Find where the given text appears and provide that cell's center as [x, y] coordinate. 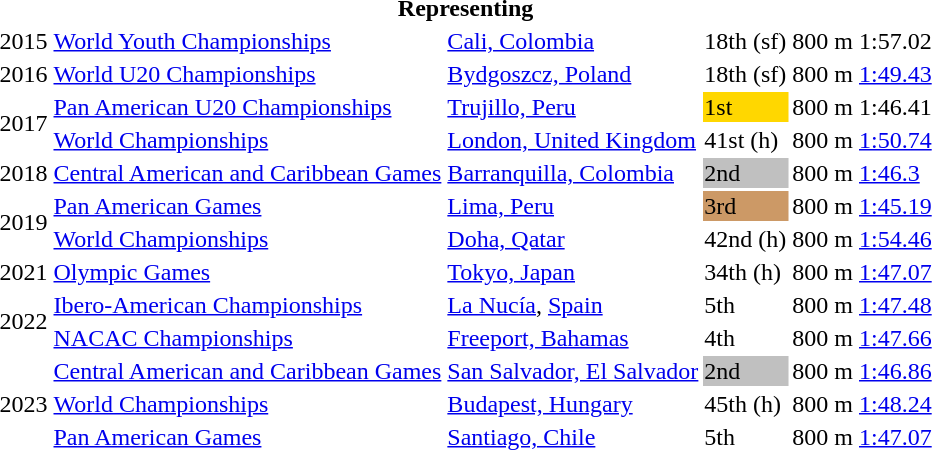
1st [746, 107]
San Salvador, El Salvador [573, 371]
Freeport, Bahamas [573, 338]
World Youth Championships [248, 41]
45th (h) [746, 404]
Ibero-American Championships [248, 305]
Barranquilla, Colombia [573, 173]
Trujillo, Peru [573, 107]
La Nucía, Spain [573, 305]
Tokyo, Japan [573, 272]
London, United Kingdom [573, 140]
Pan American U20 Championships [248, 107]
NACAC Championships [248, 338]
41st (h) [746, 140]
42nd (h) [746, 239]
World U20 Championships [248, 74]
34th (h) [746, 272]
Doha, Qatar [573, 239]
Olympic Games [248, 272]
Budapest, Hungary [573, 404]
Pan American Games [248, 206]
Bydgoszcz, Poland [573, 74]
Cali, Colombia [573, 41]
Lima, Peru [573, 206]
4th [746, 338]
5th [746, 305]
3rd [746, 206]
